Find where the given text appears and provide that cell's center as [X, Y] coordinate. 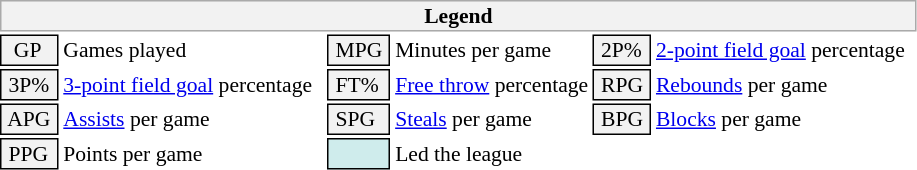
2P% [622, 50]
SPG [359, 120]
3P% [30, 85]
Points per game [193, 154]
Minutes per game [492, 50]
Steals per game [492, 120]
Free throw percentage [492, 85]
MPG [359, 50]
Led the league [492, 154]
BPG [622, 120]
Legend [458, 16]
GP [30, 50]
Blocks per game [785, 120]
FT% [359, 85]
Rebounds per game [785, 85]
2-point field goal percentage [785, 50]
Games played [193, 50]
PPG [30, 154]
3-point field goal percentage [193, 85]
Assists per game [193, 120]
APG [30, 120]
RPG [622, 85]
